For the text-containing cell, return its midpoint in [x, y] coordinate format. 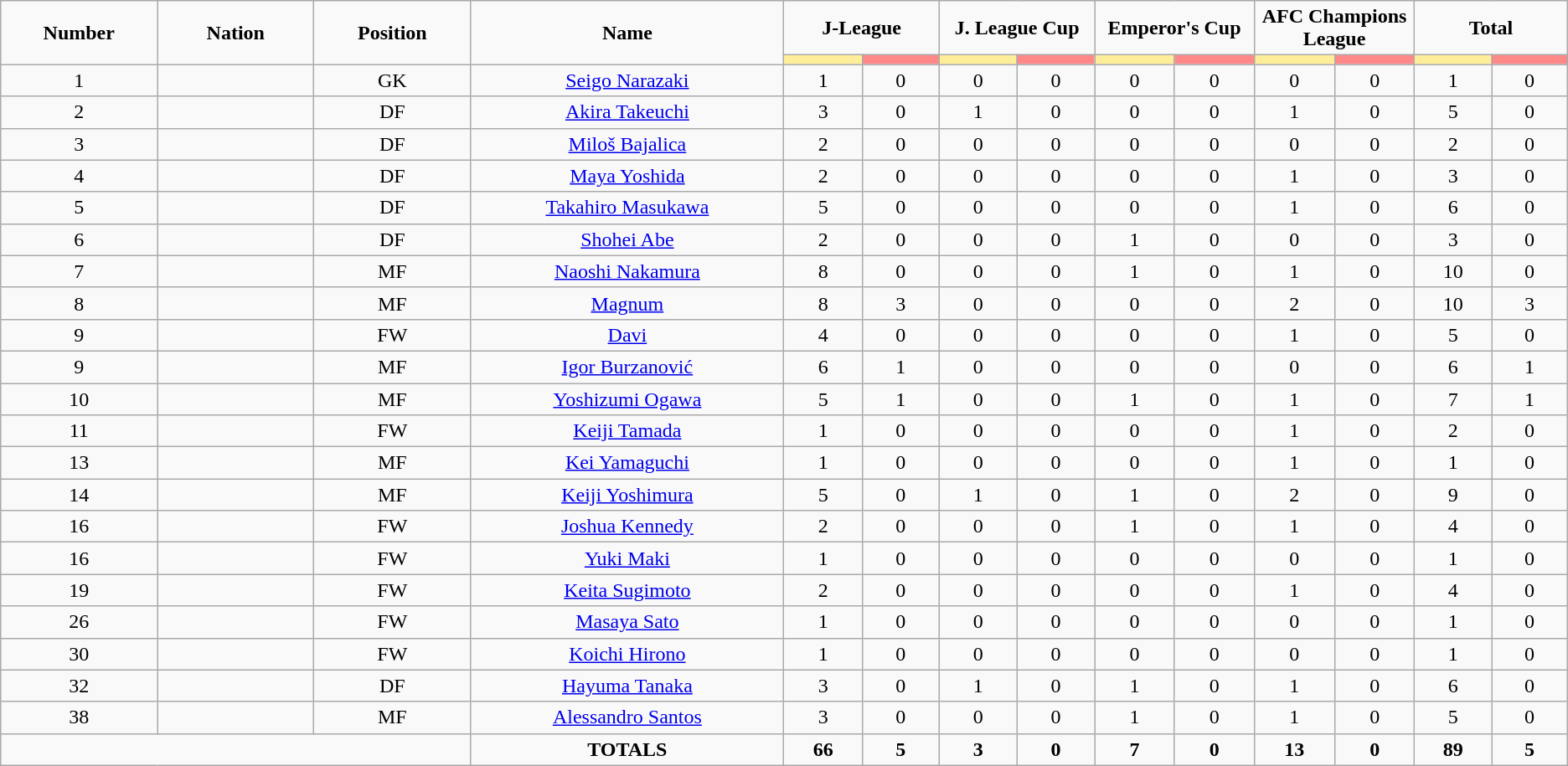
Takahiro Masukawa [627, 208]
Emperor's Cup [1174, 28]
Magnum [627, 303]
Maya Yoshida [627, 176]
Akira Takeuchi [627, 112]
Miloš Bajalica [627, 144]
11 [79, 431]
AFC Champions League [1334, 28]
Alessandro Santos [627, 717]
30 [79, 654]
14 [79, 495]
GK [392, 80]
Hayuma Tanaka [627, 686]
26 [79, 622]
TOTALS [627, 749]
Yuki Maki [627, 558]
Masaya Sato [627, 622]
Kei Yamaguchi [627, 463]
Igor Burzanović [627, 367]
Davi [627, 335]
89 [1453, 749]
Keiji Tamada [627, 431]
Yoshizumi Ogawa [627, 399]
Nation [236, 33]
Naoshi Nakamura [627, 271]
Seigo Narazaki [627, 80]
Number [79, 33]
Total [1491, 28]
Keiji Yoshimura [627, 495]
19 [79, 590]
J-League [861, 28]
Keita Sugimoto [627, 590]
66 [823, 749]
J. League Cup [1017, 28]
Name [627, 33]
32 [79, 686]
Koichi Hirono [627, 654]
Shohei Abe [627, 239]
38 [79, 717]
Position [392, 33]
Joshua Kennedy [627, 527]
